Return the [X, Y] coordinate for the center point of the cell that contains the specified text.  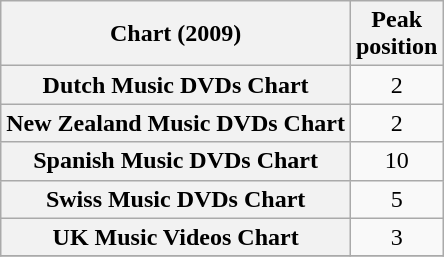
New Zealand Music DVDs Chart [176, 123]
Spanish Music DVDs Chart [176, 161]
Swiss Music DVDs Chart [176, 199]
3 [396, 237]
Dutch Music DVDs Chart [176, 85]
10 [396, 161]
Chart (2009) [176, 34]
5 [396, 199]
Peakposition [396, 34]
UK Music Videos Chart [176, 237]
